Pinpoint the cell where the given text exists, returning its (X, Y) midpoint coordinate. 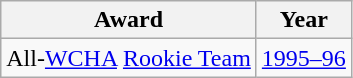
1995–96 (304, 58)
All-WCHA Rookie Team (129, 58)
Award (129, 20)
Year (304, 20)
